Detect which cell encompasses the target text, then output its [x, y] center coordinate. 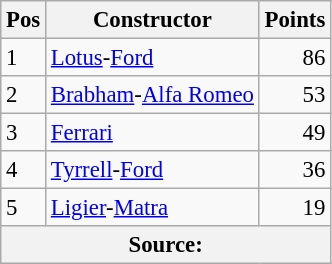
Pos [24, 20]
19 [294, 208]
Brabham-Alfa Romeo [153, 95]
Ferrari [153, 133]
49 [294, 133]
86 [294, 58]
2 [24, 95]
Constructor [153, 20]
36 [294, 170]
Lotus-Ford [153, 58]
Tyrrell-Ford [153, 170]
53 [294, 95]
Ligier-Matra [153, 208]
Source: [166, 245]
3 [24, 133]
Points [294, 20]
5 [24, 208]
1 [24, 58]
4 [24, 170]
